Scan for the cell matching the given text and deliver its (X, Y) coordinate at center. 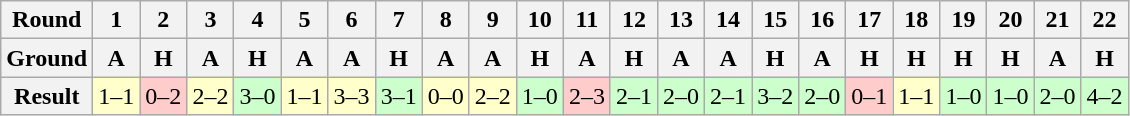
Result (47, 96)
1 (116, 20)
6 (352, 20)
16 (822, 20)
3 (210, 20)
14 (728, 20)
15 (776, 20)
17 (870, 20)
3–2 (776, 96)
2–3 (586, 96)
21 (1058, 20)
0–0 (446, 96)
0–1 (870, 96)
20 (1010, 20)
10 (540, 20)
12 (634, 20)
22 (1104, 20)
7 (398, 20)
18 (916, 20)
Ground (47, 58)
13 (680, 20)
0–2 (164, 96)
5 (304, 20)
4–2 (1104, 96)
3–1 (398, 96)
19 (964, 20)
3–0 (258, 96)
2 (164, 20)
3–3 (352, 96)
9 (492, 20)
8 (446, 20)
Round (47, 20)
4 (258, 20)
11 (586, 20)
